For the text-containing cell, return its midpoint in [X, Y] coordinate format. 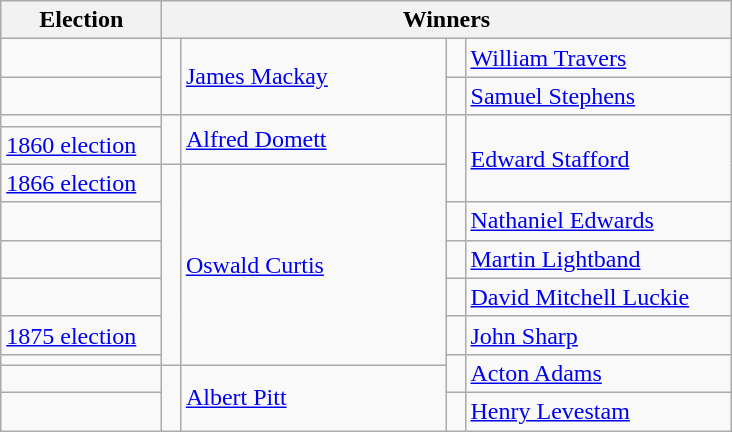
Acton Adams [598, 373]
1860 election [82, 145]
Edward Stafford [598, 158]
John Sharp [598, 335]
1875 election [82, 335]
Albert Pitt [313, 398]
1866 election [82, 183]
Alfred Domett [313, 140]
James Mackay [313, 77]
Winners [446, 20]
Samuel Stephens [598, 96]
Election [82, 20]
David Mitchell Luckie [598, 297]
Martin Lightband [598, 259]
Henry Levestam [598, 411]
Oswald Curtis [313, 264]
Nathaniel Edwards [598, 221]
William Travers [598, 58]
